Output the [X, Y] coordinate of the center of the cell containing the given text.  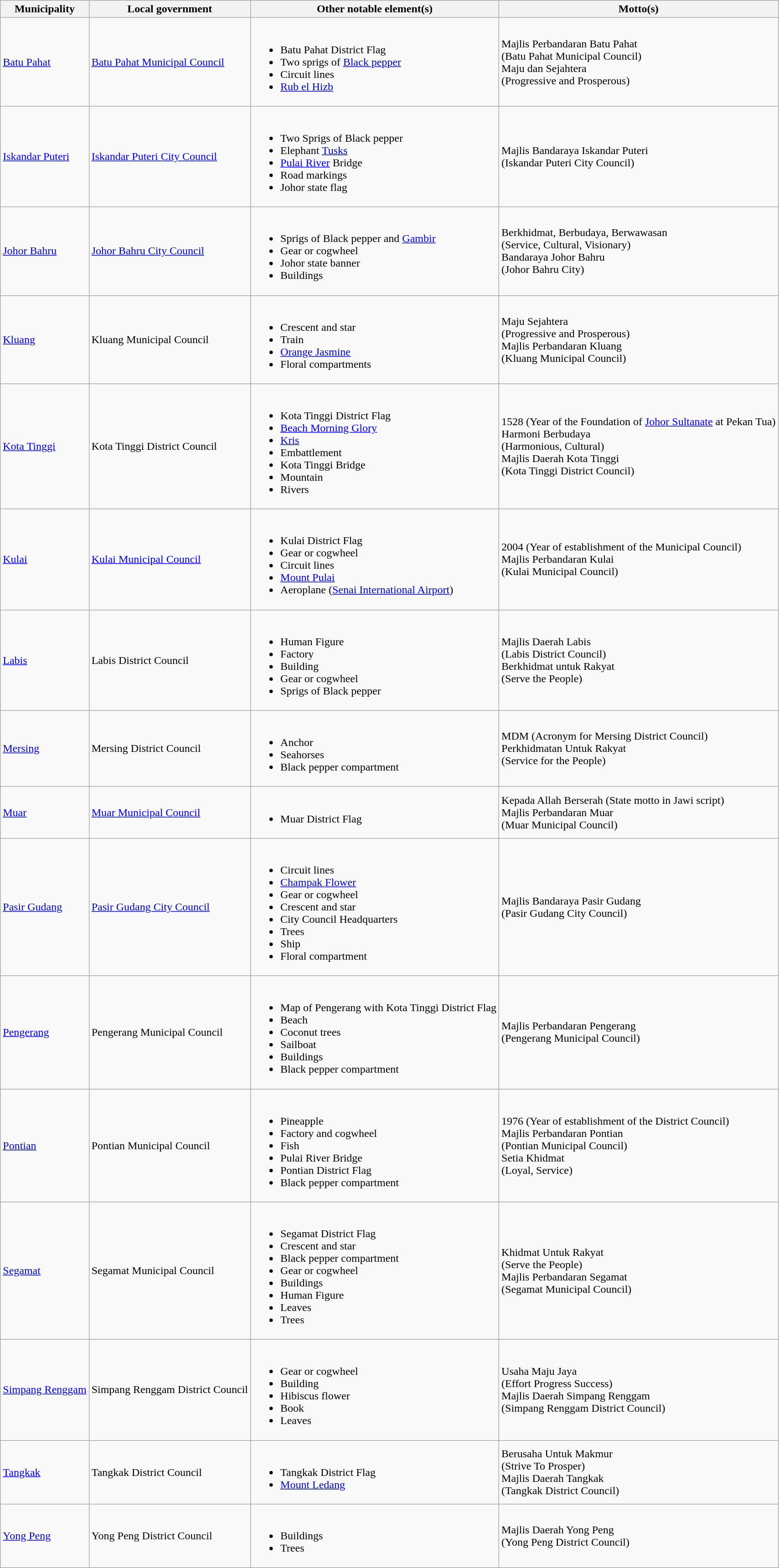
Berusaha Untuk Makmur(Strive To Prosper)Majlis Daerah Tangkak(Tangkak District Council) [639, 1472]
Majlis Perbandaran Batu Pahat(Batu Pahat Municipal Council)Maju dan Sejahtera(Progressive and Prosperous) [639, 62]
Johor Bahru City Council [170, 251]
Iskandar Puteri City Council [170, 157]
Pontian Municipal Council [170, 1146]
Human FigureFactoryBuildingGear or cogwheelSprigs of Black pepper [375, 660]
Mersing [45, 748]
Other notable element(s) [375, 9]
Muar Municipal Council [170, 812]
Local government [170, 9]
1976 (Year of establishment of the District Council)Majlis Perbandaran Pontian(Pontian Municipal Council)Setia Khidmat(Loyal, Service) [639, 1146]
AnchorSeahorsesBlack pepper compartment [375, 748]
Majlis Bandaraya Iskandar Puteri(Iskandar Puteri City Council) [639, 157]
Maju Sejahtera(Progressive and Prosperous)Majlis Perbandaran Kluang(Kluang Municipal Council) [639, 339]
Batu Pahat Municipal Council [170, 62]
Berkhidmat, Berbudaya, Berwawasan(Service, Cultural, Visionary)Bandaraya Johor Bahru(Johor Bahru City) [639, 251]
Iskandar Puteri [45, 157]
Tangkak [45, 1472]
Circuit linesChampak FlowerGear or cogwheelCrescent and starCity Council HeadquartersTreesShipFloral compartment [375, 907]
Muar [45, 812]
Tangkak District Council [170, 1472]
Pasir Gudang [45, 907]
Johor Bahru [45, 251]
Segamat [45, 1271]
Kepada Allah Berserah (State motto in Jawi script)Majlis Perbandaran Muar(Muar Municipal Council) [639, 812]
Majlis Daerah Labis(Labis District Council)Berkhidmat untuk Rakyat(Serve the People) [639, 660]
Simpang Renggam [45, 1390]
Map of Pengerang with Kota Tinggi District FlagBeachCoconut treesSailboatBuildingsBlack pepper compartment [375, 1032]
Yong Peng District Council [170, 1536]
Municipality [45, 9]
Kota Tinggi District Council [170, 447]
Batu Pahat [45, 62]
Pasir Gudang City Council [170, 907]
Yong Peng [45, 1536]
Labis District Council [170, 660]
2004 (Year of establishment of the Municipal Council)Majlis Perbandaran Kulai(Kulai Municipal Council) [639, 560]
Majlis Daerah Yong Peng(Yong Peng District Council) [639, 1536]
Kulai [45, 560]
Kulai Municipal Council [170, 560]
Segamat District FlagCrescent and starBlack pepper compartmentGear or cogwheelBuildingsHuman FigureLeavesTrees [375, 1271]
Kulai District FlagGear or cogwheelCircuit linesMount PulaiAeroplane (Senai International Airport) [375, 560]
Segamat Municipal Council [170, 1271]
BuildingsTrees [375, 1536]
MDM (Acronym for Mersing District Council)Perkhidmatan Untuk Rakyat(Service for the People) [639, 748]
Motto(s) [639, 9]
Batu Pahat District FlagTwo sprigs of Black pepperCircuit linesRub el Hizb [375, 62]
Kota Tinggi District FlagBeach Morning GloryKrisEmbattlementKota Tinggi BridgeMountainRivers [375, 447]
Khidmat Untuk Rakyat(Serve the People)Majlis Perbandaran Segamat(Segamat Municipal Council) [639, 1271]
Kota Tinggi [45, 447]
Two Sprigs of Black pepperElephant TusksPulai River BridgeRoad markingsJohor state flag [375, 157]
Tangkak District FlagMount Ledang [375, 1472]
Majlis Perbandaran Pengerang(Pengerang Municipal Council) [639, 1032]
Gear or cogwheelBuildingHibiscus flowerBookLeaves [375, 1390]
Majlis Bandaraya Pasir Gudang(Pasir Gudang City Council) [639, 907]
Kluang Municipal Council [170, 339]
Kluang [45, 339]
Pengerang [45, 1032]
Crescent and starTrainOrange JasmineFloral compartments [375, 339]
Muar District Flag [375, 812]
Pontian [45, 1146]
Simpang Renggam District Council [170, 1390]
Pengerang Municipal Council [170, 1032]
PineappleFactory and cogwheelFishPulai River BridgePontian District FlagBlack pepper compartment [375, 1146]
Labis [45, 660]
Usaha Maju Jaya(Effort Progress Success)Majlis Daerah Simpang Renggam(Simpang Renggam District Council) [639, 1390]
Sprigs of Black pepper and GambirGear or cogwheelJohor state bannerBuildings [375, 251]
Mersing District Council [170, 748]
